Extract the [x, y] coordinate from the center of the cell holding the provided text.  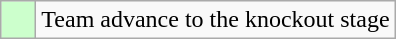
Team advance to the knockout stage [216, 20]
